From the cell containing the given text, extract its center point as [X, Y] coordinate. 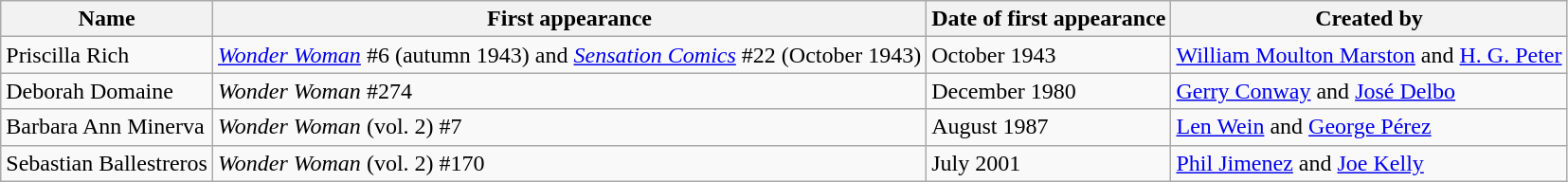
Phil Jimenez and Joe Kelly [1369, 163]
Barbara Ann Minerva [107, 127]
Wonder Woman (vol. 2) #7 [568, 127]
Wonder Woman #6 (autumn 1943) and Sensation Comics #22 (October 1943) [568, 55]
Wonder Woman (vol. 2) #170 [568, 163]
December 1980 [1049, 91]
Name [107, 19]
Wonder Woman #274 [568, 91]
Date of first appearance [1049, 19]
Gerry Conway and José Delbo [1369, 91]
Sebastian Ballestreros [107, 163]
Len Wein and George Pérez [1369, 127]
Created by [1369, 19]
October 1943 [1049, 55]
July 2001 [1049, 163]
Deborah Domaine [107, 91]
William Moulton Marston and H. G. Peter [1369, 55]
First appearance [568, 19]
August 1987 [1049, 127]
Priscilla Rich [107, 55]
